Extract the [X, Y] coordinate from the center of the cell holding the provided text.  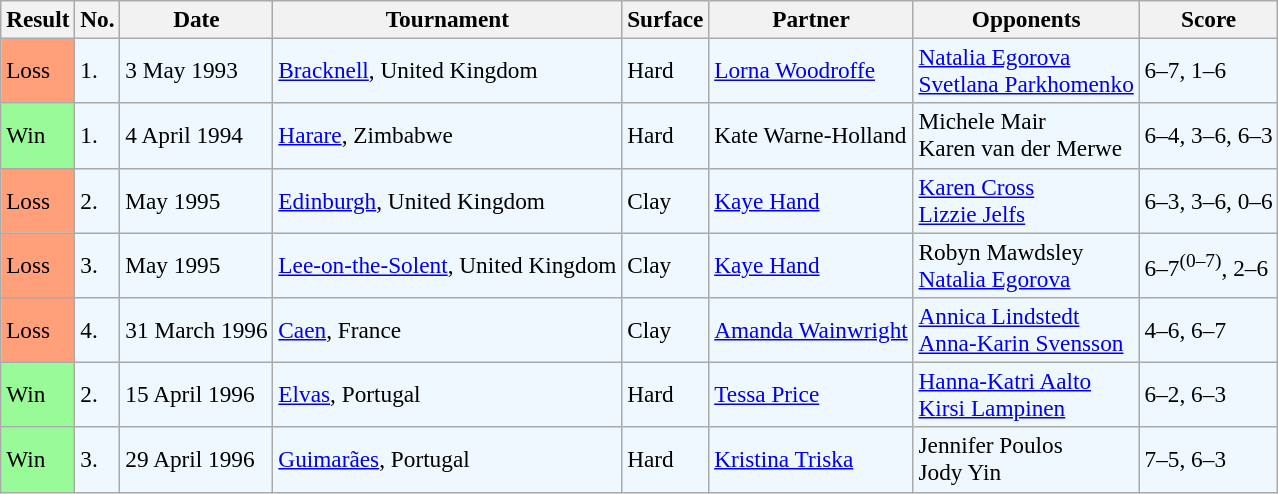
Tournament [448, 19]
7–5, 6–3 [1208, 460]
4–6, 6–7 [1208, 330]
Lorna Woodroffe [811, 70]
Surface [666, 19]
Lee-on-the-Solent, United Kingdom [448, 264]
Kate Warne-Holland [811, 136]
4. [98, 330]
Michele Mair Karen van der Merwe [1026, 136]
31 March 1996 [196, 330]
6–7, 1–6 [1208, 70]
Amanda Wainwright [811, 330]
6–4, 3–6, 6–3 [1208, 136]
Kristina Triska [811, 460]
Guimarães, Portugal [448, 460]
Bracknell, United Kingdom [448, 70]
29 April 1996 [196, 460]
Tessa Price [811, 394]
Edinburgh, United Kingdom [448, 200]
Jennifer Poulos Jody Yin [1026, 460]
Date [196, 19]
4 April 1994 [196, 136]
Score [1208, 19]
Elvas, Portugal [448, 394]
Natalia Egorova Svetlana Parkhomenko [1026, 70]
No. [98, 19]
6–3, 3–6, 0–6 [1208, 200]
Partner [811, 19]
3 May 1993 [196, 70]
Harare, Zimbabwe [448, 136]
Caen, France [448, 330]
Robyn Mawdsley Natalia Egorova [1026, 264]
Opponents [1026, 19]
6–2, 6–3 [1208, 394]
15 April 1996 [196, 394]
Annica Lindstedt Anna-Karin Svensson [1026, 330]
6–7(0–7), 2–6 [1208, 264]
Hanna-Katri Aalto Kirsi Lampinen [1026, 394]
Karen Cross Lizzie Jelfs [1026, 200]
Result [38, 19]
